Pinpoint the cell where the given text exists, returning its [X, Y] midpoint coordinate. 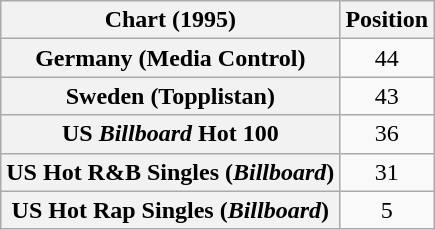
Position [387, 20]
US Hot R&B Singles (Billboard) [170, 172]
US Hot Rap Singles (Billboard) [170, 210]
43 [387, 96]
US Billboard Hot 100 [170, 134]
Sweden (Topplistan) [170, 96]
44 [387, 58]
31 [387, 172]
Germany (Media Control) [170, 58]
5 [387, 210]
36 [387, 134]
Chart (1995) [170, 20]
